For the text-containing cell, return its midpoint in (x, y) coordinate format. 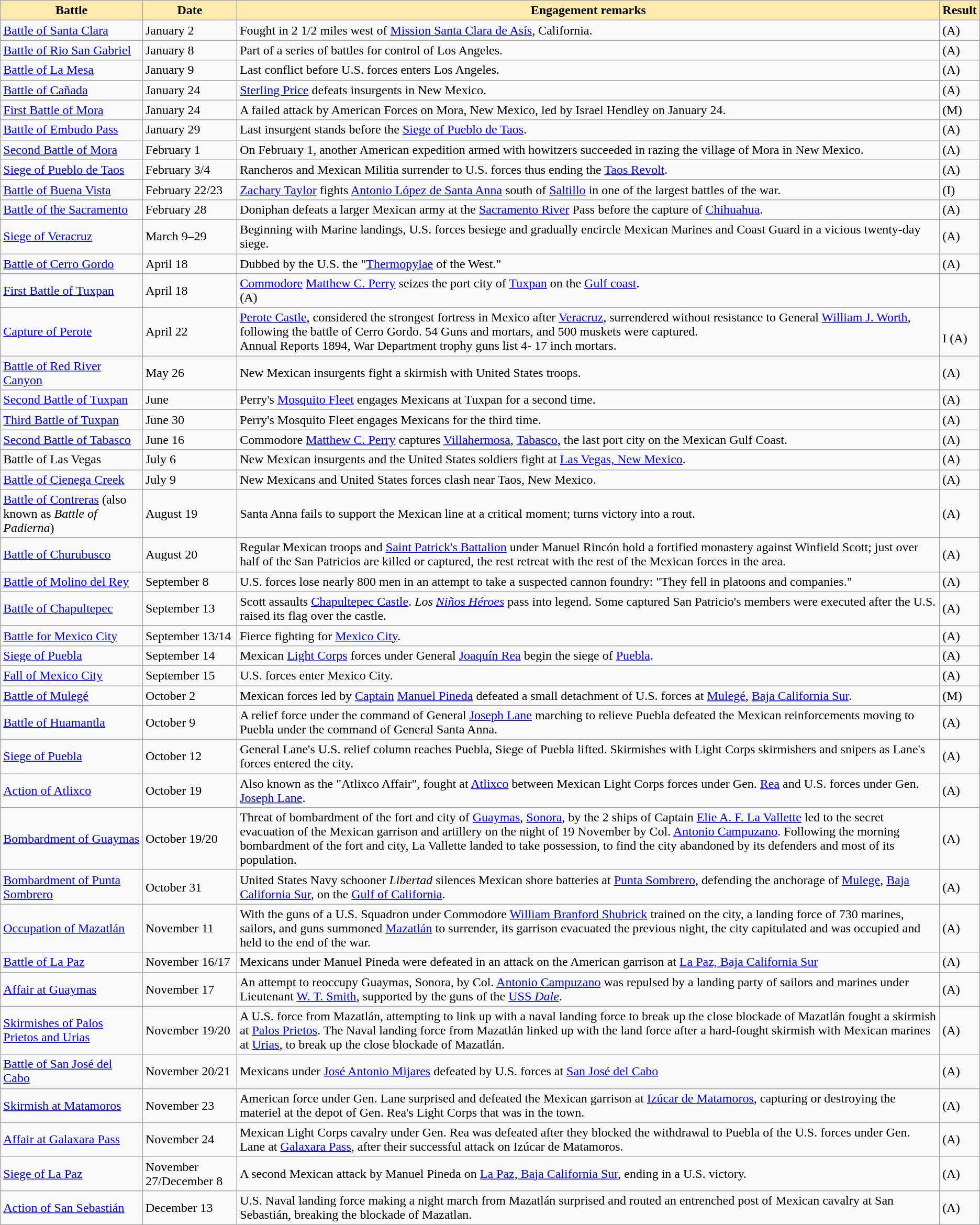
Battle of Las Vegas (72, 460)
October 9 (190, 722)
Date (190, 10)
Perry's Mosquito Fleet engages Mexicans at Tuxpan for a second time. (588, 400)
Occupation of Mazatlán (72, 928)
U.S. forces lose nearly 800 men in an attempt to take a suspected cannon foundry: "They fell in platoons and companies." (588, 582)
January 2 (190, 30)
Skirmish at Matamoros (72, 1106)
Second Battle of Tuxpan (72, 400)
Part of a series of battles for control of Los Angeles. (588, 50)
October 2 (190, 696)
Battle of Cañada (72, 90)
Commodore Matthew C. Perry seizes the port city of Tuxpan on the Gulf coast.(A) (588, 291)
Battle of the Sacramento (72, 209)
Last insurgent stands before the Siege of Pueblo de Taos. (588, 130)
October 12 (190, 757)
Action of Atlixco (72, 790)
August 19 (190, 514)
Battle of San José del Cabo (72, 1071)
First Battle of Mora (72, 110)
December 13 (190, 1207)
Fall of Mexico City (72, 675)
March 9–29 (190, 237)
October 19/20 (190, 839)
Action of San Sebastián (72, 1207)
July 6 (190, 460)
Siege of La Paz (72, 1174)
(I) (960, 190)
Battle of Santa Clara (72, 30)
Battle of Cienega Creek (72, 480)
Perry's Mosquito Fleet engages Mexicans for the third time. (588, 420)
January 9 (190, 70)
January 29 (190, 130)
September 13/14 (190, 636)
June 30 (190, 420)
September 14 (190, 655)
November 16/17 (190, 962)
Second Battle of Tabasco (72, 440)
Last conflict before U.S. forces enters Los Angeles. (588, 70)
Mexican forces led by Captain Manuel Pineda defeated a small detachment of U.S. forces at Mulegé, Baja California Sur. (588, 696)
November 19/20 (190, 1030)
February 3/4 (190, 170)
Mexicans under Manuel Pineda were defeated in an attack on the American garrison at La Paz, Baja California Sur (588, 962)
November 24 (190, 1139)
Bombardment of Punta Sombrero (72, 887)
Battle of Red River Canyon (72, 373)
U.S. forces enter Mexico City. (588, 675)
Sterling Price defeats insurgents in New Mexico. (588, 90)
September 8 (190, 582)
Affair at Guaymas (72, 989)
Also known as the "Atlixco Affair", fought at Atlixco between Mexican Light Corps forces under Gen. Rea and U.S. forces under Gen. Joseph Lane. (588, 790)
Battle for Mexico City (72, 636)
June (190, 400)
Beginning with Marine landings, U.S. forces besiege and gradually encircle Mexican Marines and Coast Guard in a vicious twenty-day siege. (588, 237)
Siege of Veracruz (72, 237)
Battle of Embudo Pass (72, 130)
September 13 (190, 608)
Battle of La Mesa (72, 70)
July 9 (190, 480)
First Battle of Tuxpan (72, 291)
Result (960, 10)
October 19 (190, 790)
A failed attack by American Forces on Mora, New Mexico, led by Israel Hendley on January 24. (588, 110)
Santa Anna fails to support the Mexican line at a critical moment; turns victory into a rout. (588, 514)
On February 1, another American expedition armed with howitzers succeeded in razing the village of Mora in New Mexico. (588, 150)
Doniphan defeats a larger Mexican army at the Sacramento River Pass before the capture of Chihuahua. (588, 209)
Capture of Perote (72, 332)
Siege of Pueblo de Taos (72, 170)
A second Mexican attack by Manuel Pineda on La Paz, Baja California Sur, ending in a U.S. victory. (588, 1174)
August 20 (190, 555)
November 20/21 (190, 1071)
May 26 (190, 373)
Battle of Contreras (also known as Battle of Padierna) (72, 514)
September 15 (190, 675)
Second Battle of Mora (72, 150)
Battle of Huamantla (72, 722)
Mexican Light Corps forces under General Joaquín Rea begin the siege of Puebla. (588, 655)
April 22 (190, 332)
November 11 (190, 928)
October 31 (190, 887)
Battle of Chapultepec (72, 608)
Bombardment of Guaymas (72, 839)
Battle of Cerro Gordo (72, 263)
Battle of Buena Vista (72, 190)
New Mexicans and United States forces clash near Taos, New Mexico. (588, 480)
February 22/23 (190, 190)
November 17 (190, 989)
January 8 (190, 50)
February 28 (190, 209)
Rancheros and Mexican Militia surrender to U.S. forces thus ending the Taos Revolt. (588, 170)
Skirmishes of Palos Prietos and Urias (72, 1030)
Third Battle of Tuxpan (72, 420)
Mexicans under José Antonio Mijares defeated by U.S. forces at San José del Cabo (588, 1071)
Zachary Taylor fights Antonio López de Santa Anna south of Saltillo in one of the largest battles of the war. (588, 190)
November 27/December 8 (190, 1174)
February 1 (190, 150)
Battle of Molino del Rey (72, 582)
Battle of Rio San Gabriel (72, 50)
New Mexican insurgents fight a skirmish with United States troops. (588, 373)
Affair at Galaxara Pass (72, 1139)
Fought in 2 1/2 miles west of Mission Santa Clara de Asís, California. (588, 30)
Battle of La Paz (72, 962)
Battle of Mulegé (72, 696)
Commodore Matthew C. Perry captures Villahermosa, Tabasco, the last port city on the Mexican Gulf Coast. (588, 440)
I (A) (960, 332)
Fierce fighting for Mexico City. (588, 636)
June 16 (190, 440)
November 23 (190, 1106)
Battle (72, 10)
Engagement remarks (588, 10)
New Mexican insurgents and the United States soldiers fight at Las Vegas, New Mexico. (588, 460)
Dubbed by the U.S. the "Thermopylae of the West." (588, 263)
Battle of Churubusco (72, 555)
